Output the (X, Y) coordinate of the center of the cell containing the given text.  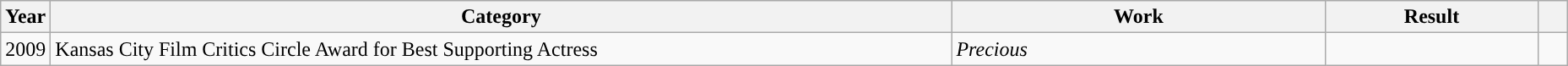
Category (502, 17)
Kansas City Film Critics Circle Award for Best Supporting Actress (502, 49)
Year (25, 17)
Work (1138, 17)
Result (1432, 17)
Precious (1138, 49)
2009 (25, 49)
